Extract the [X, Y] coordinate from the center of the cell holding the provided text.  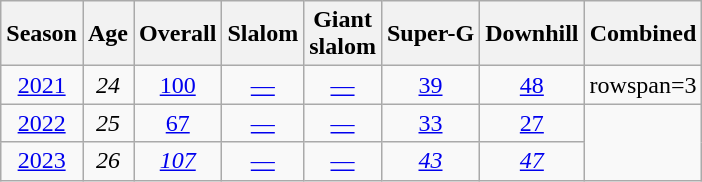
Downhill [532, 34]
26 [108, 161]
Age [108, 34]
47 [532, 161]
39 [430, 85]
Season [42, 34]
27 [532, 123]
100 [178, 85]
24 [108, 85]
67 [178, 123]
Combined [643, 34]
Slalom [263, 34]
Giantslalom [343, 34]
33 [430, 123]
2021 [42, 85]
Super-G [430, 34]
2023 [42, 161]
48 [532, 85]
107 [178, 161]
25 [108, 123]
Overall [178, 34]
2022 [42, 123]
rowspan=3 [643, 85]
43 [430, 161]
